Capture the cell that displays the provided text and extract its [x, y] central coordinate. 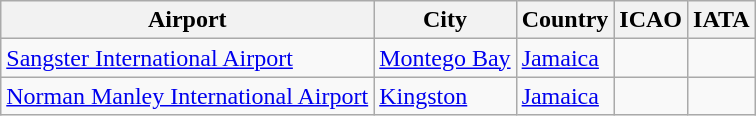
Kingston [445, 96]
Montego Bay [445, 58]
IATA [722, 20]
City [445, 20]
Norman Manley International Airport [188, 96]
ICAO [651, 20]
Sangster International Airport [188, 58]
Country [565, 20]
Airport [188, 20]
